Capture the cell that displays the provided text and extract its (x, y) central coordinate. 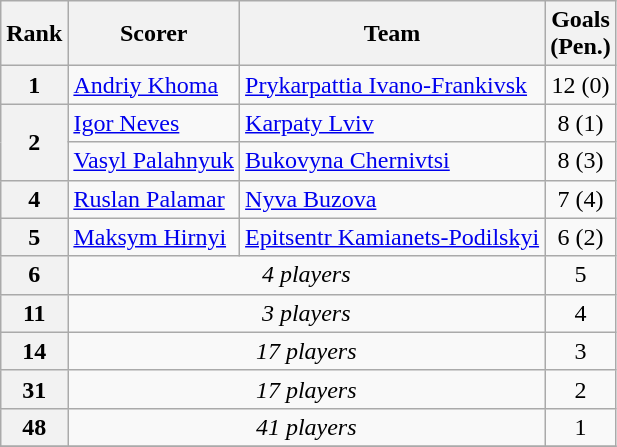
14 (34, 351)
4 players (306, 275)
8 (1) (581, 123)
Vasyl Palahnyuk (154, 161)
Ruslan Palamar (154, 199)
6 (34, 275)
Scorer (154, 34)
Andriy Khoma (154, 85)
Karpaty Lviv (392, 123)
Goals(Pen.) (581, 34)
41 players (306, 427)
48 (34, 427)
8 (3) (581, 161)
7 (4) (581, 199)
3 (581, 351)
Maksym Hirnyi (154, 237)
Epitsentr Kamianets-Podilskyi (392, 237)
6 (2) (581, 237)
Nyva Buzova (392, 199)
Prykarpattia Ivano-Frankivsk (392, 85)
Team (392, 34)
Rank (34, 34)
12 (0) (581, 85)
Bukovyna Chernivtsi (392, 161)
31 (34, 389)
3 players (306, 313)
11 (34, 313)
Igor Neves (154, 123)
